Extract the [X, Y] coordinate from the center of the cell holding the provided text.  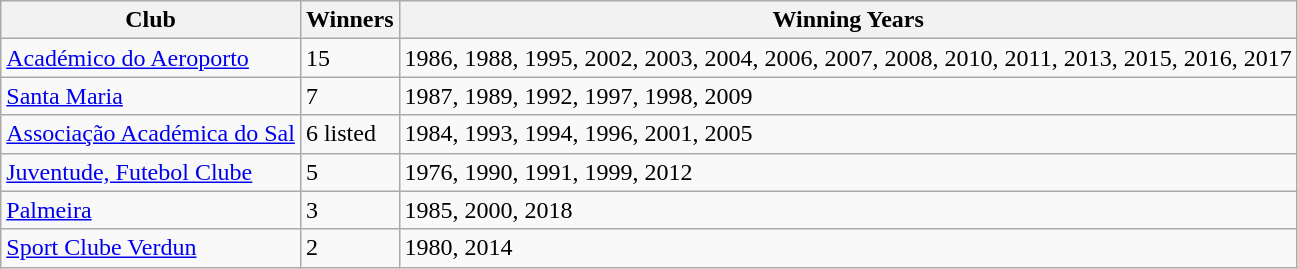
1987, 1989, 1992, 1997, 1998, 2009 [848, 96]
3 [350, 210]
2 [350, 248]
Sport Clube Verdun [151, 248]
1985, 2000, 2018 [848, 210]
Juventude, Futebol Clube [151, 172]
1984, 1993, 1994, 1996, 2001, 2005 [848, 134]
Winners [350, 20]
7 [350, 96]
Club [151, 20]
1980, 2014 [848, 248]
6 listed [350, 134]
15 [350, 58]
5 [350, 172]
Académico do Aeroporto [151, 58]
Palmeira [151, 210]
1976, 1990, 1991, 1999, 2012 [848, 172]
Associação Académica do Sal [151, 134]
Winning Years [848, 20]
Santa Maria [151, 96]
1986, 1988, 1995, 2002, 2003, 2004, 2006, 2007, 2008, 2010, 2011, 2013, 2015, 2016, 2017 [848, 58]
